Output the [x, y] coordinate of the center of the cell containing the given text.  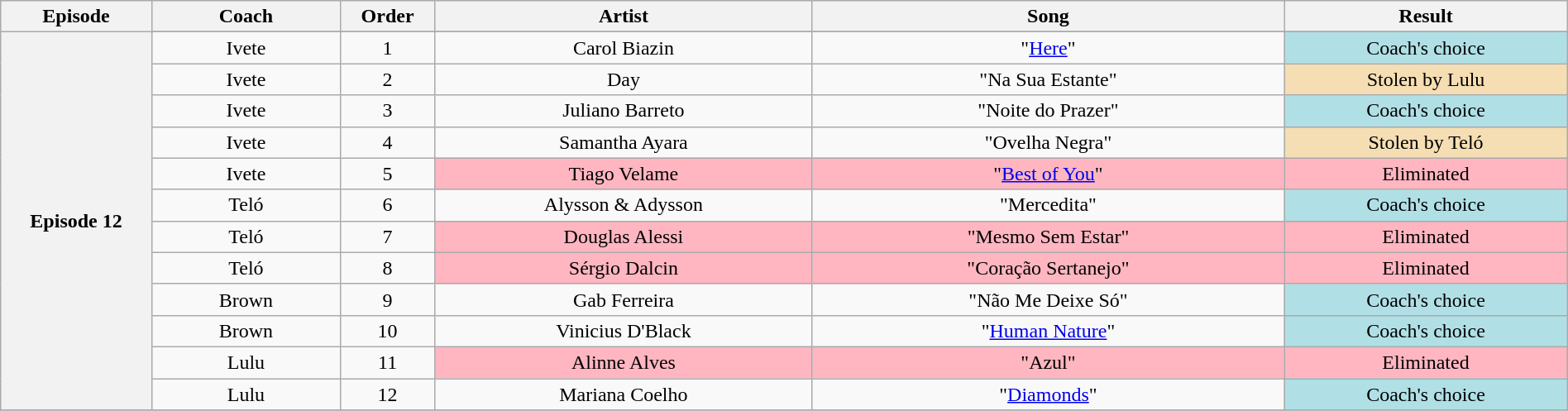
Order [388, 17]
"Mercedita" [1049, 205]
6 [388, 205]
"Mesmo Sem Estar" [1049, 237]
Sérgio Dalcin [624, 268]
12 [388, 394]
"Na Sua Estante" [1049, 79]
"Azul" [1049, 362]
Mariana Coelho [624, 394]
Alysson & Adysson [624, 205]
7 [388, 237]
Juliano Barreto [624, 111]
Vinicius D'Black [624, 331]
Tiago Velame [624, 174]
11 [388, 362]
"Best of You" [1049, 174]
Gab Ferreira [624, 299]
Stolen by Lulu [1426, 79]
4 [388, 142]
Stolen by Teló [1426, 142]
3 [388, 111]
"Diamonds" [1049, 394]
"Não Me Deixe Só" [1049, 299]
"Here" [1049, 48]
Day [624, 79]
10 [388, 331]
"Noite do Prazer" [1049, 111]
1 [388, 48]
Song [1049, 17]
Alinne Alves [624, 362]
"Human Nature" [1049, 331]
8 [388, 268]
Douglas Alessi [624, 237]
Coach [246, 17]
Episode [76, 17]
"Coração Sertanejo" [1049, 268]
9 [388, 299]
Carol Biazin [624, 48]
2 [388, 79]
"Ovelha Negra" [1049, 142]
Episode 12 [76, 222]
Result [1426, 17]
5 [388, 174]
Samantha Ayara [624, 142]
Artist [624, 17]
